Determine the [x, y] coordinate at the center of the cell enclosing the given text.  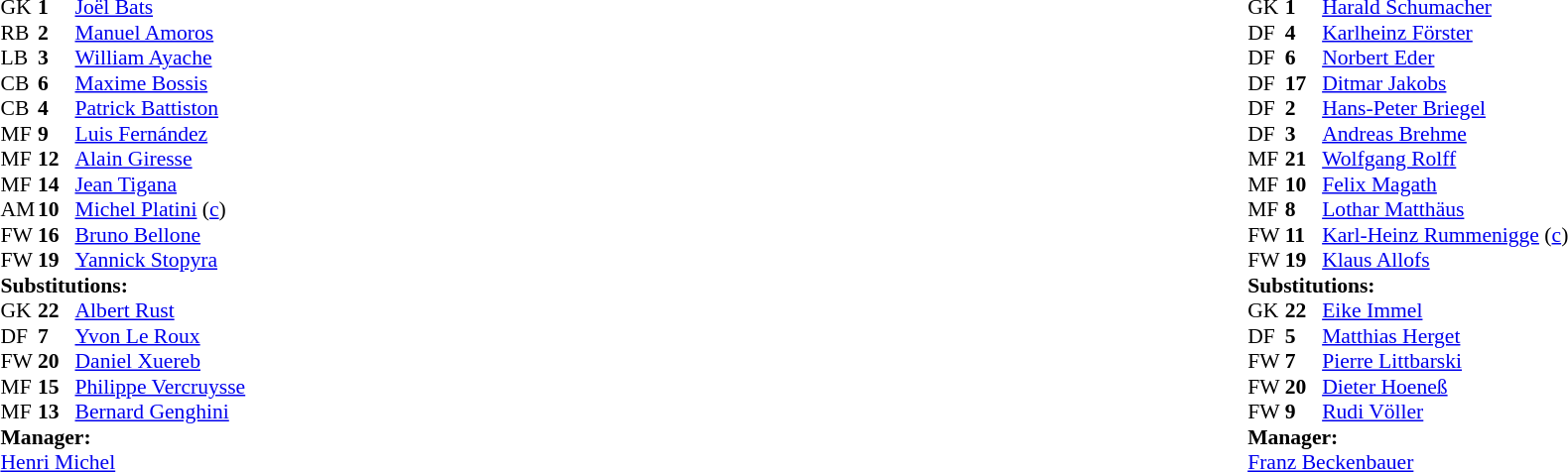
Luis Fernández [161, 134]
Albert Rust [161, 310]
Karlheinz Förster [1445, 33]
Daniel Xuereb [161, 362]
Hans-Peter Briegel [1445, 108]
Andreas Brehme [1445, 134]
Lothar Matthäus [1445, 209]
Bernard Genghini [161, 412]
RB [19, 33]
Pierre Littbarski [1445, 362]
14 [57, 184]
5 [1304, 336]
Maxime Bossis [161, 83]
Yannick Stopyra [161, 261]
Karl-Heinz Rummenigge (c) [1445, 235]
LB [19, 59]
Jean Tigana [161, 184]
Wolfgang Rolff [1445, 160]
Klaus Allofs [1445, 261]
12 [57, 160]
Yvon Le Roux [161, 336]
Rudi Völler [1445, 412]
11 [1304, 235]
Patrick Battiston [161, 108]
Philippe Vercruysse [161, 387]
AM [19, 209]
17 [1304, 83]
Eike Immel [1445, 310]
Matthias Herget [1445, 336]
Alain Giresse [161, 160]
16 [57, 235]
15 [57, 387]
21 [1304, 160]
Michel Platini (c) [161, 209]
13 [57, 412]
Felix Magath [1445, 184]
Norbert Eder [1445, 59]
Bruno Bellone [161, 235]
Manuel Amoros [161, 33]
8 [1304, 209]
Dieter Hoeneß [1445, 387]
William Ayache [161, 59]
Ditmar Jakobs [1445, 83]
